For the text-containing cell, return its midpoint in (X, Y) coordinate format. 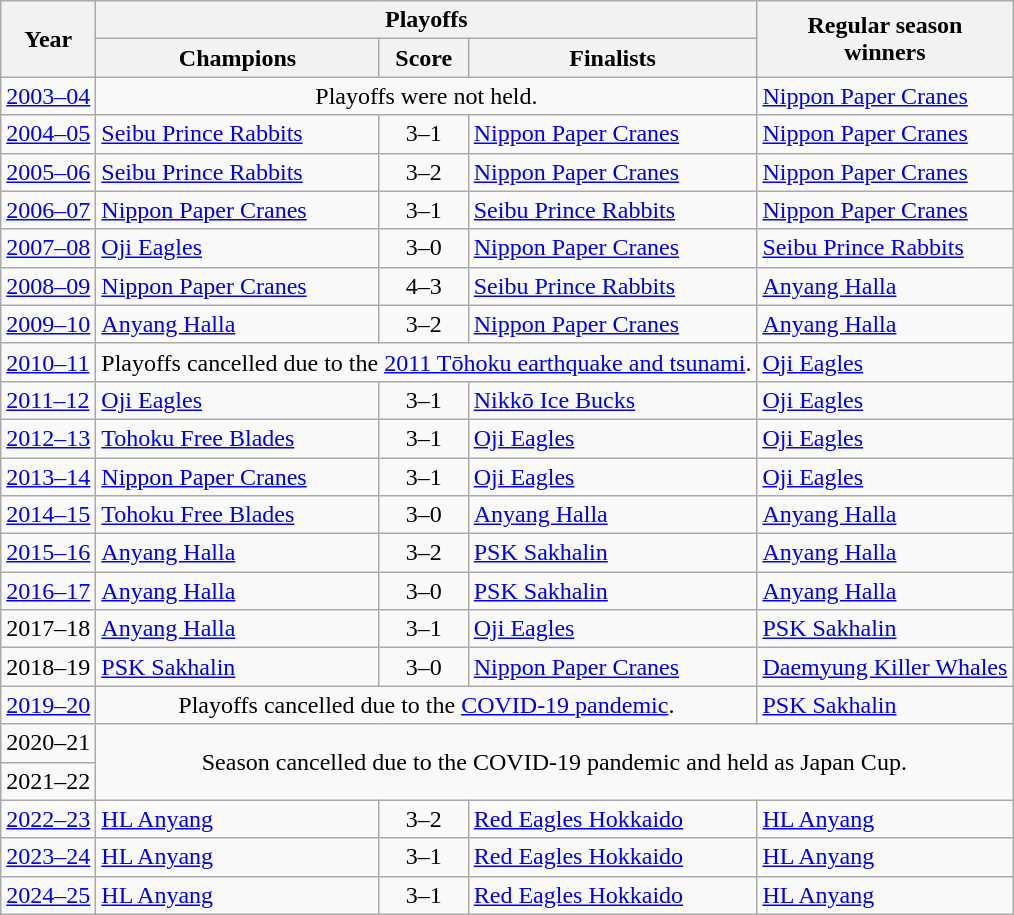
4–3 (424, 286)
2011–12 (48, 400)
Playoffs were not held. (426, 96)
Daemyung Killer Whales (885, 667)
Season cancelled due to the COVID-19 pandemic and held as Japan Cup. (554, 762)
2014–15 (48, 515)
Playoffs cancelled due to the COVID-19 pandemic. (426, 705)
Nikkō Ice Bucks (612, 400)
2019–20 (48, 705)
Champions (238, 58)
2008–09 (48, 286)
Year (48, 39)
2016–17 (48, 591)
Regular seasonwinners (885, 39)
2005–06 (48, 172)
2007–08 (48, 248)
2022–23 (48, 819)
2024–25 (48, 895)
2017–18 (48, 629)
2023–24 (48, 857)
Playoffs cancelled due to the 2011 Tōhoku earthquake and tsunami. (426, 362)
2021–22 (48, 781)
2009–10 (48, 324)
Finalists (612, 58)
Score (424, 58)
2012–13 (48, 438)
2006–07 (48, 210)
2020–21 (48, 743)
2003–04 (48, 96)
Playoffs (426, 20)
2013–14 (48, 477)
2018–19 (48, 667)
2015–16 (48, 553)
2010–11 (48, 362)
2004–05 (48, 134)
